Return the [x, y] coordinate for the center point of the cell that contains the specified text.  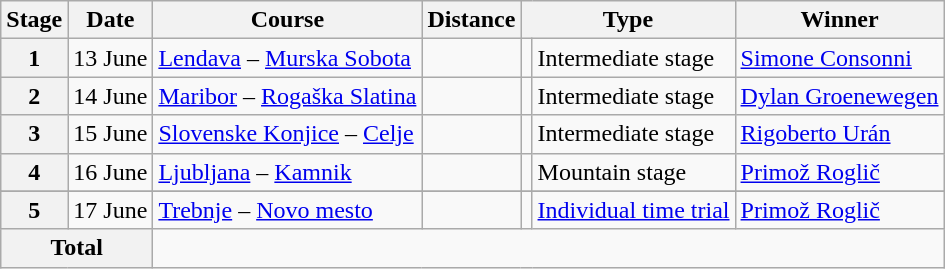
13 June [110, 58]
Individual time trial [634, 210]
Dylan Groenewegen [840, 96]
Slovenske Konjice – Celje [288, 134]
3 [34, 134]
Simone Consonni [840, 58]
Type [628, 20]
Mountain stage [634, 172]
Date [110, 20]
14 June [110, 96]
Lendava – Murska Sobota [288, 58]
Maribor – Rogaška Slatina [288, 96]
1 [34, 58]
Course [288, 20]
17 June [110, 210]
Distance [472, 20]
Total [77, 248]
2 [34, 96]
Rigoberto Urán [840, 134]
Winner [840, 20]
16 June [110, 172]
4 [34, 172]
15 June [110, 134]
Trebnje – Novo mesto [288, 210]
Ljubljana – Kamnik [288, 172]
Stage [34, 20]
5 [34, 210]
